Return [x, y] of the center of cell containing provided text 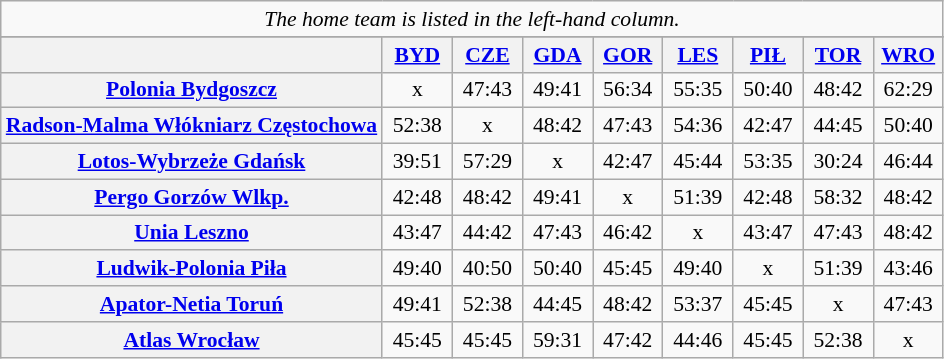
TOR [838, 55]
46:42 [628, 233]
CZE [487, 55]
Lotos-Wybrzeże Gdańsk [192, 162]
Ludwik-Polonia Piła [192, 269]
62:29 [908, 90]
Polonia Bydgoszcz [192, 90]
56:34 [628, 90]
53:37 [698, 304]
Apator-Netia Toruń [192, 304]
47:42 [628, 340]
55:35 [698, 90]
59:31 [557, 340]
44:42 [487, 233]
Radson-Malma Włókniarz Częstochowa [192, 126]
GOR [628, 55]
Atlas Wrocław [192, 340]
30:24 [838, 162]
53:35 [768, 162]
Pergo Gorzów Wlkp. [192, 197]
45:44 [698, 162]
43:46 [908, 269]
40:50 [487, 269]
Unia Leszno [192, 233]
LES [698, 55]
PIŁ [768, 55]
GDA [557, 55]
WRO [908, 55]
BYD [417, 55]
46:44 [908, 162]
44:46 [698, 340]
39:51 [417, 162]
57:29 [487, 162]
54:36 [698, 126]
The home team is listed in the left-hand column. [472, 19]
58:32 [838, 197]
